Capture the cell that displays the provided text and extract its (x, y) central coordinate. 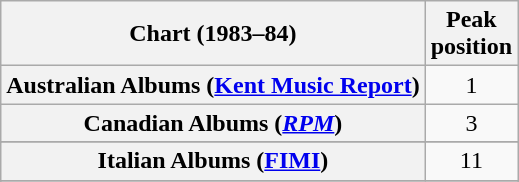
Canadian Albums (RPM) (213, 123)
Australian Albums (Kent Music Report) (213, 85)
1 (471, 85)
Peakposition (471, 34)
11 (471, 161)
Chart (1983–84) (213, 34)
3 (471, 123)
Italian Albums (FIMI) (213, 161)
